Determine the [x, y] coordinate at the center of the cell enclosing the given text.  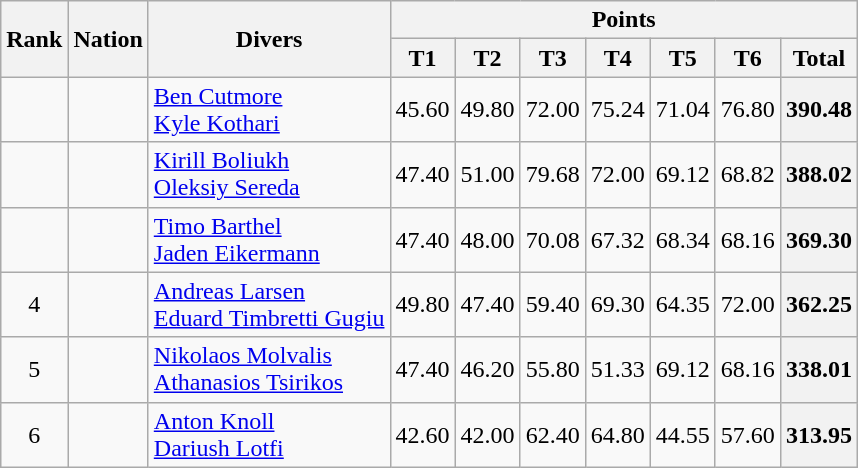
Timo BarthelJaden Eikermann [269, 240]
55.80 [552, 370]
51.33 [618, 370]
70.08 [552, 240]
79.68 [552, 174]
44.55 [682, 434]
T1 [422, 58]
338.01 [818, 370]
62.40 [552, 434]
57.60 [748, 434]
59.40 [552, 304]
68.82 [748, 174]
67.32 [618, 240]
64.35 [682, 304]
362.25 [818, 304]
388.02 [818, 174]
Points [624, 20]
76.80 [748, 110]
Anton KnollDariush Lotfi [269, 434]
T3 [552, 58]
71.04 [682, 110]
5 [34, 370]
6 [34, 434]
64.80 [618, 434]
Total [818, 58]
4 [34, 304]
Ben CutmoreKyle Kothari [269, 110]
45.60 [422, 110]
Divers [269, 39]
313.95 [818, 434]
Nation [108, 39]
369.30 [818, 240]
48.00 [488, 240]
390.48 [818, 110]
69.30 [618, 304]
T6 [748, 58]
42.60 [422, 434]
Nikolaos MolvalisAthanasios Tsirikos [269, 370]
T5 [682, 58]
T4 [618, 58]
T2 [488, 58]
Andreas LarsenEduard Timbretti Gugiu [269, 304]
46.20 [488, 370]
68.34 [682, 240]
Rank [34, 39]
75.24 [618, 110]
Kirill BoliukhOleksiy Sereda [269, 174]
42.00 [488, 434]
51.00 [488, 174]
